Output the (X, Y) coordinate of the center of the cell containing the given text.  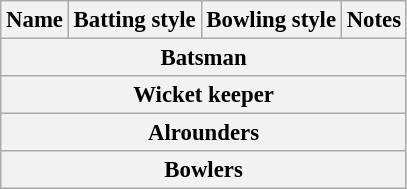
Batting style (134, 20)
Bowling style (271, 20)
Bowlers (204, 170)
Wicket keeper (204, 95)
Notes (374, 20)
Name (35, 20)
Batsman (204, 58)
Alrounders (204, 133)
